From the cell containing the given text, extract its center point as (x, y) coordinate. 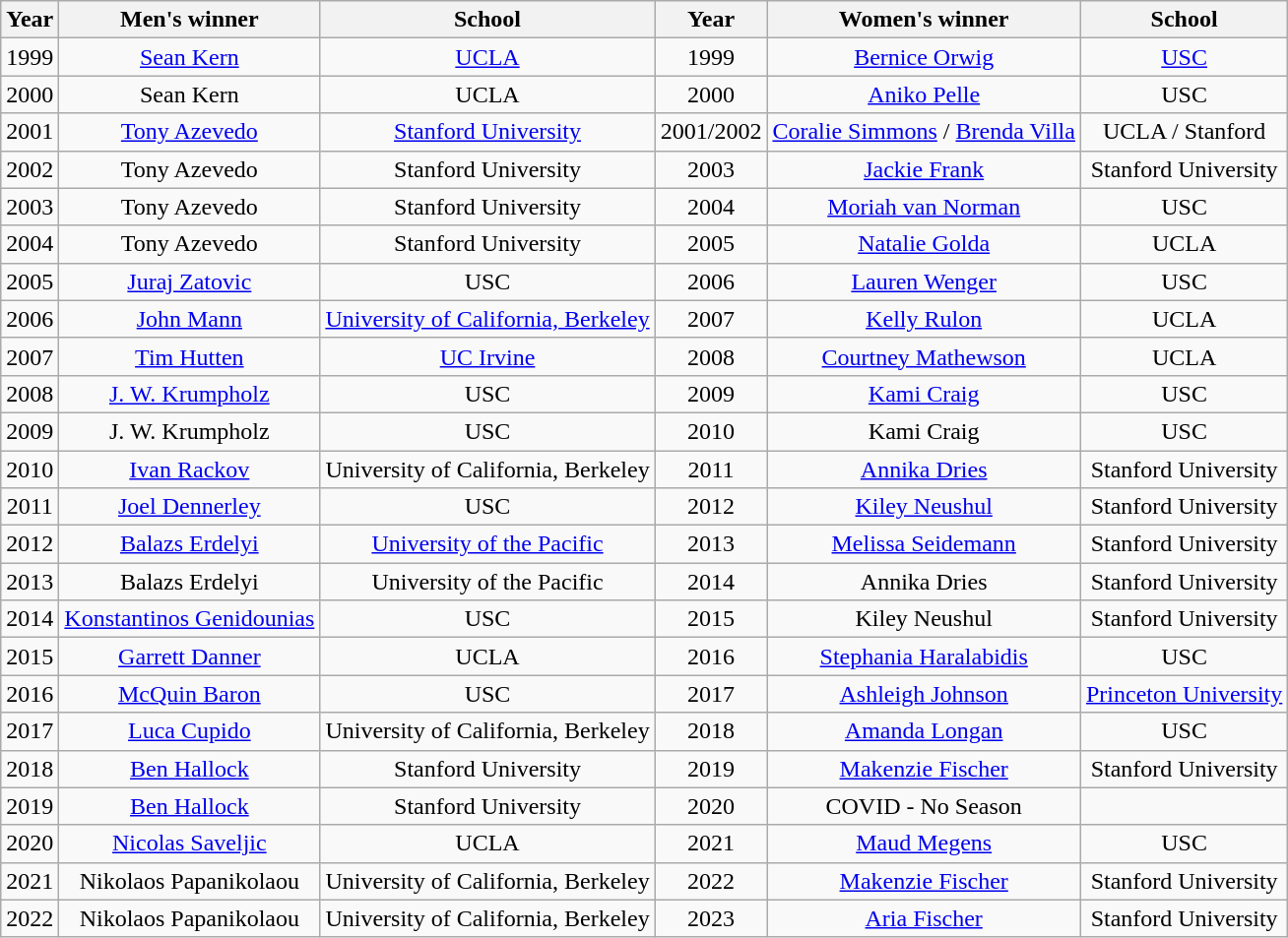
Garrett Danner (189, 657)
John Mann (189, 319)
UC Irvine (487, 356)
2001 (30, 132)
Lauren Wenger (924, 281)
COVID - No Season (924, 806)
Coralie Simmons / Brenda Villa (924, 132)
Aniko Pelle (924, 94)
Tim Hutten (189, 356)
Nicolas Saveljic (189, 844)
Courtney Mathewson (924, 356)
Stephania Haralabidis (924, 657)
Konstantinos Genidounias (189, 619)
Men's winner (189, 20)
Natalie Golda (924, 244)
2002 (30, 169)
Jackie Frank (924, 169)
Juraj Zatovic (189, 281)
Luca Cupido (189, 731)
UCLA / Stanford (1184, 132)
2001/2002 (711, 132)
Joel Dennerley (189, 507)
Amanda Longan (924, 731)
Melissa Seidemann (924, 544)
Kelly Rulon (924, 319)
Bernice Orwig (924, 57)
Moriah van Norman (924, 207)
Ashleigh Johnson (924, 694)
Aria Fischer (924, 918)
McQuin Baron (189, 694)
Maud Megens (924, 844)
2023 (711, 918)
Princeton University (1184, 694)
Ivan Rackov (189, 469)
Women's winner (924, 20)
